Extract the (x, y) coordinate from the center of the cell holding the provided text.  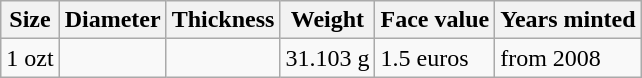
1.5 euros (435, 58)
31.103 g (328, 58)
Diameter (112, 20)
Size (30, 20)
Weight (328, 20)
Years minted (568, 20)
Thickness (223, 20)
Face value (435, 20)
1 ozt (30, 58)
from 2008 (568, 58)
